Capture the cell that displays the provided text and extract its (X, Y) central coordinate. 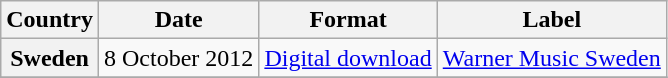
Sweden (50, 58)
Warner Music Sweden (552, 58)
Label (552, 20)
Date (178, 20)
Digital download (348, 58)
Format (348, 20)
Country (50, 20)
8 October 2012 (178, 58)
